Pinpoint the cell where the given text exists, returning its (X, Y) midpoint coordinate. 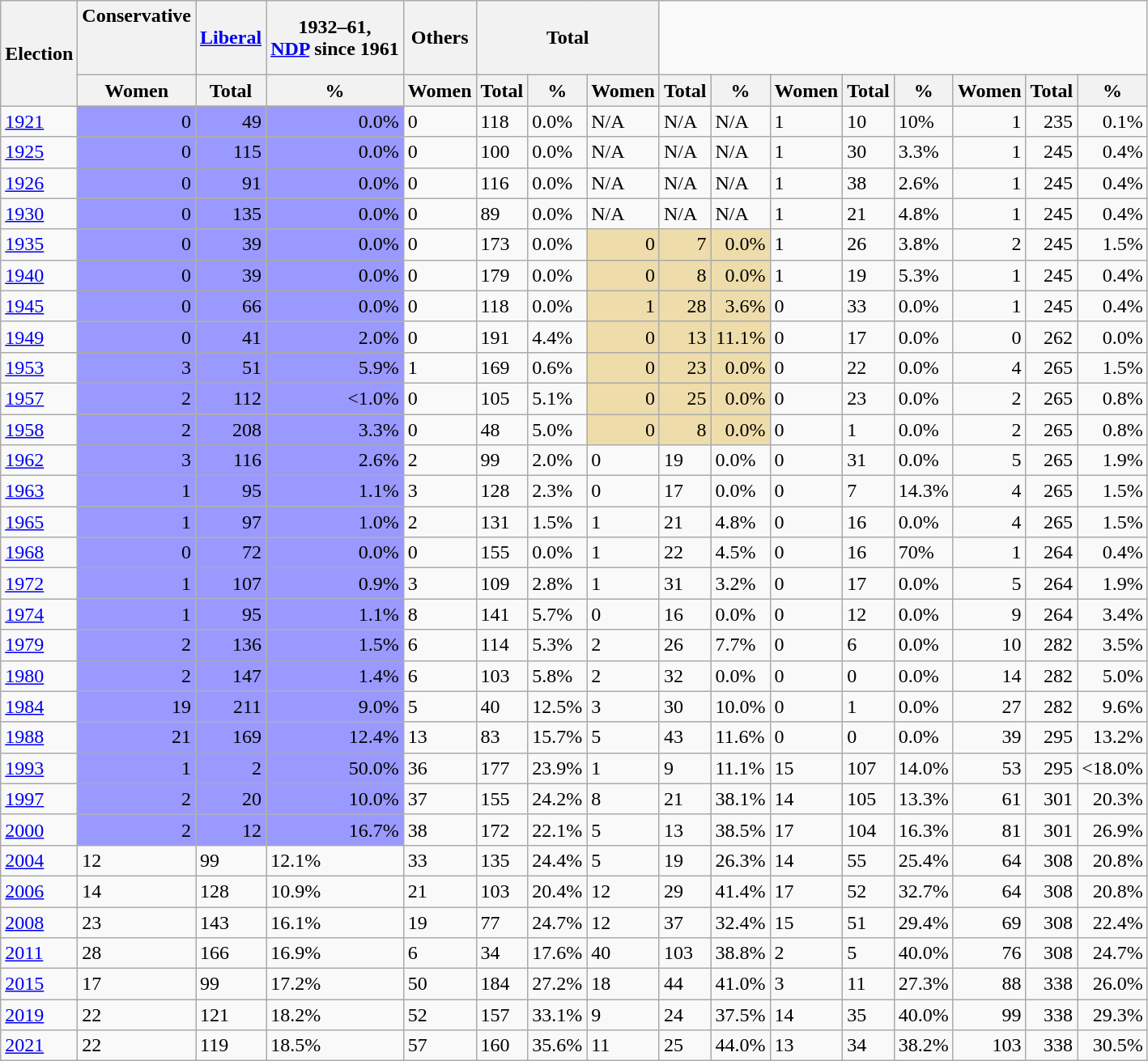
5.8% (557, 676)
<18.0% (1112, 768)
172 (502, 830)
2019 (39, 1015)
1979 (39, 645)
26.3% (740, 860)
3.2% (740, 584)
20.3% (1112, 799)
114 (502, 645)
55 (869, 860)
Others (440, 38)
131 (502, 522)
22.4% (1112, 922)
41.0% (740, 984)
23.9% (557, 768)
177 (502, 768)
235 (1052, 121)
173 (502, 244)
1953 (39, 367)
2.3% (557, 491)
5.9% (335, 367)
184 (502, 984)
27.2% (557, 984)
208 (232, 430)
50.0% (335, 768)
1965 (39, 522)
30.5% (1112, 1046)
2000 (39, 830)
5.1% (557, 398)
25.4% (923, 860)
1935 (39, 244)
2008 (39, 922)
32.7% (923, 891)
1932–61,NDP since 1961 (335, 38)
16.7% (335, 830)
262 (1052, 337)
10% (923, 121)
20.4% (557, 891)
49 (232, 121)
1968 (39, 553)
5.7% (557, 614)
44.0% (740, 1046)
2.8% (557, 584)
76 (989, 953)
18 (623, 984)
211 (232, 707)
41 (232, 337)
97 (232, 522)
2011 (39, 953)
9.6% (1112, 707)
48 (502, 430)
29.3% (1112, 1015)
1993 (39, 768)
38.8% (740, 953)
53 (989, 768)
136 (232, 645)
38.2% (923, 1046)
<1.0% (335, 398)
32.4% (740, 922)
160 (502, 1046)
26.9% (1112, 830)
44 (685, 984)
2015 (39, 984)
166 (232, 953)
1974 (39, 614)
2004 (39, 860)
81 (989, 830)
27.3% (923, 984)
83 (502, 737)
72 (232, 553)
1.4% (335, 676)
26.0% (1112, 984)
1997 (39, 799)
191 (502, 337)
179 (502, 275)
3.5% (1112, 645)
0.1% (1112, 121)
38.5% (740, 830)
2021 (39, 1046)
35 (869, 1015)
17.6% (557, 953)
17.2% (335, 984)
11.6% (740, 737)
77 (502, 922)
13.3% (923, 799)
1926 (39, 183)
24.2% (557, 799)
37.5% (740, 1015)
1.0% (335, 522)
24.4% (557, 860)
1930 (39, 214)
43 (685, 737)
18.2% (335, 1015)
1925 (39, 152)
24 (685, 1015)
16.9% (335, 953)
0.6% (557, 367)
32 (685, 676)
1958 (39, 430)
20 (232, 799)
141 (502, 614)
13.2% (1112, 737)
115 (232, 152)
1972 (39, 584)
119 (232, 1046)
3.6% (740, 306)
1921 (39, 121)
1949 (39, 337)
7.7% (740, 645)
36 (440, 768)
33.1% (557, 1015)
121 (232, 1015)
14.0% (923, 768)
35.6% (557, 1046)
100 (502, 152)
4.5% (740, 553)
18.5% (335, 1046)
Liberal (232, 38)
29 (685, 891)
1962 (39, 460)
69 (989, 922)
16.3% (923, 830)
147 (232, 676)
1984 (39, 707)
12.4% (335, 737)
70% (923, 553)
157 (502, 1015)
112 (232, 398)
1945 (39, 306)
12.5% (557, 707)
12.1% (335, 860)
50 (440, 984)
61 (989, 799)
3.8% (923, 244)
88 (989, 984)
29.4% (923, 922)
22.1% (557, 830)
109 (502, 584)
41.4% (740, 891)
27 (989, 707)
104 (869, 830)
89 (502, 214)
16.1% (335, 922)
1957 (39, 398)
91 (232, 183)
1988 (39, 737)
Conservative (137, 38)
3.4% (1112, 614)
1940 (39, 275)
2006 (39, 891)
14.3% (923, 491)
66 (232, 306)
4.4% (557, 337)
143 (232, 922)
1980 (39, 676)
9.0% (335, 707)
1963 (39, 491)
57 (440, 1046)
15.7% (557, 737)
0.9% (335, 584)
10.9% (335, 891)
Election (39, 53)
38.1% (740, 799)
